Locate the cell with the specified text and output its (x, y) center coordinate. 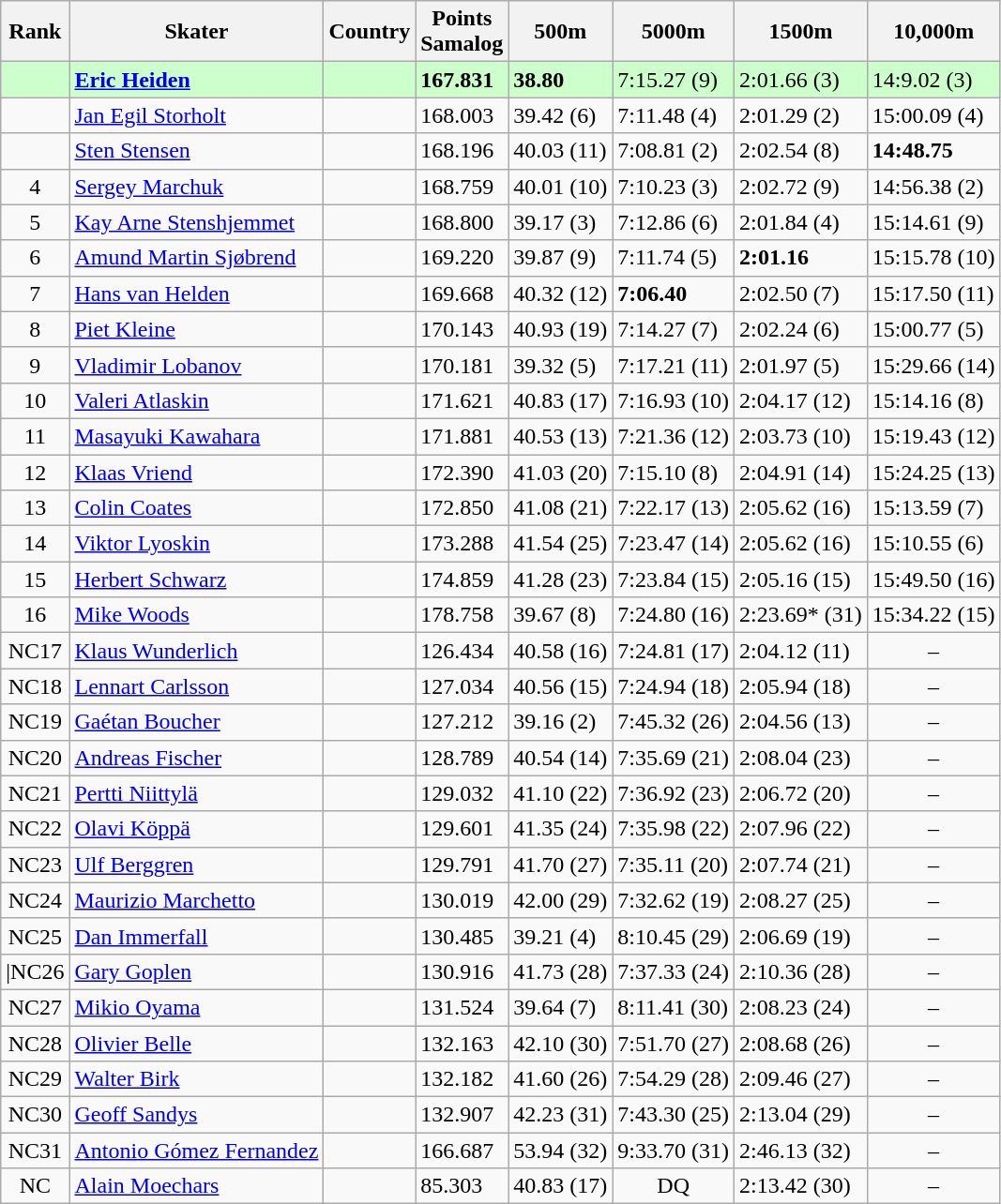
7:24.94 (18) (674, 686)
41.35 (24) (561, 829)
Klaus Wunderlich (197, 651)
14:9.02 (3) (933, 80)
169.668 (462, 293)
NC24 (36, 900)
Valeri Atlaskin (197, 400)
Kay Arne Stenshjemmet (197, 222)
7:21.36 (12) (674, 436)
5000m (674, 32)
2:03.73 (10) (801, 436)
40.93 (19) (561, 329)
Geoff Sandys (197, 1115)
Dan Immerfall (197, 936)
39.21 (4) (561, 936)
Pertti Niittylä (197, 793)
7:35.69 (21) (674, 758)
15 (36, 579)
168.003 (462, 115)
Antonio Gómez Fernandez (197, 1151)
Gary Goplen (197, 971)
7:10.23 (3) (674, 187)
39.42 (6) (561, 115)
2:05.16 (15) (801, 579)
500m (561, 32)
Vladimir Lobanov (197, 365)
7:14.27 (7) (674, 329)
Mikio Oyama (197, 1007)
2:08.68 (26) (801, 1044)
42.00 (29) (561, 900)
40.54 (14) (561, 758)
Piet Kleine (197, 329)
171.621 (462, 400)
39.87 (9) (561, 258)
Colin Coates (197, 508)
126.434 (462, 651)
40.56 (15) (561, 686)
40.53 (13) (561, 436)
15:14.61 (9) (933, 222)
168.759 (462, 187)
NC20 (36, 758)
7:11.74 (5) (674, 258)
Amund Martin Sjøbrend (197, 258)
6 (36, 258)
NC25 (36, 936)
170.181 (462, 365)
Eric Heiden (197, 80)
7:23.84 (15) (674, 579)
10,000m (933, 32)
7:08.81 (2) (674, 151)
40.32 (12) (561, 293)
Mike Woods (197, 615)
Gaétan Boucher (197, 722)
85.303 (462, 1186)
2:02.50 (7) (801, 293)
42.23 (31) (561, 1115)
39.32 (5) (561, 365)
13 (36, 508)
NC23 (36, 865)
15:29.66 (14) (933, 365)
NC19 (36, 722)
NC31 (36, 1151)
172.850 (462, 508)
2:46.13 (32) (801, 1151)
39.16 (2) (561, 722)
2:04.12 (11) (801, 651)
130.916 (462, 971)
170.143 (462, 329)
1500m (801, 32)
NC17 (36, 651)
7:51.70 (27) (674, 1044)
15:19.43 (12) (933, 436)
7:32.62 (19) (674, 900)
Viktor Lyoskin (197, 544)
7:23.47 (14) (674, 544)
Jan Egil Storholt (197, 115)
9 (36, 365)
NC18 (36, 686)
178.758 (462, 615)
2:07.96 (22) (801, 829)
NC29 (36, 1079)
2:06.72 (20) (801, 793)
15:13.59 (7) (933, 508)
Rank (36, 32)
15:49.50 (16) (933, 579)
173.288 (462, 544)
15:15.78 (10) (933, 258)
9:33.70 (31) (674, 1151)
166.687 (462, 1151)
172.390 (462, 472)
15:34.22 (15) (933, 615)
7:12.86 (6) (674, 222)
2:23.69* (31) (801, 615)
Sten Stensen (197, 151)
128.789 (462, 758)
2:04.56 (13) (801, 722)
7:16.93 (10) (674, 400)
10 (36, 400)
7:17.21 (11) (674, 365)
41.08 (21) (561, 508)
130.019 (462, 900)
Olavi Köppä (197, 829)
129.791 (462, 865)
132.163 (462, 1044)
2:08.23 (24) (801, 1007)
Points Samalog (462, 32)
41.54 (25) (561, 544)
127.034 (462, 686)
41.60 (26) (561, 1079)
7:54.29 (28) (674, 1079)
132.907 (462, 1115)
2:01.97 (5) (801, 365)
2:02.54 (8) (801, 151)
7:24.80 (16) (674, 615)
168.196 (462, 151)
2:01.66 (3) (801, 80)
NC28 (36, 1044)
7:24.81 (17) (674, 651)
2:02.24 (6) (801, 329)
Maurizio Marchetto (197, 900)
16 (36, 615)
15:14.16 (8) (933, 400)
7:06.40 (674, 293)
2:07.74 (21) (801, 865)
7:15.27 (9) (674, 80)
7:35.11 (20) (674, 865)
Country (370, 32)
2:02.72 (9) (801, 187)
15:17.50 (11) (933, 293)
2:08.27 (25) (801, 900)
7:45.32 (26) (674, 722)
174.859 (462, 579)
2:01.16 (801, 258)
41.70 (27) (561, 865)
14:56.38 (2) (933, 187)
2:13.04 (29) (801, 1115)
53.94 (32) (561, 1151)
167.831 (462, 80)
NC (36, 1186)
Walter Birk (197, 1079)
4 (36, 187)
2:05.94 (18) (801, 686)
131.524 (462, 1007)
7:11.48 (4) (674, 115)
169.220 (462, 258)
Lennart Carlsson (197, 686)
NC30 (36, 1115)
Sergey Marchuk (197, 187)
2:09.46 (27) (801, 1079)
2:10.36 (28) (801, 971)
Ulf Berggren (197, 865)
171.881 (462, 436)
15:10.55 (6) (933, 544)
42.10 (30) (561, 1044)
132.182 (462, 1079)
NC21 (36, 793)
41.10 (22) (561, 793)
15:00.09 (4) (933, 115)
2:01.29 (2) (801, 115)
Andreas Fischer (197, 758)
15:24.25 (13) (933, 472)
Hans van Helden (197, 293)
NC27 (36, 1007)
Skater (197, 32)
41.28 (23) (561, 579)
7:37.33 (24) (674, 971)
7:15.10 (8) (674, 472)
39.67 (8) (561, 615)
41.73 (28) (561, 971)
40.03 (11) (561, 151)
40.58 (16) (561, 651)
2:04.91 (14) (801, 472)
39.17 (3) (561, 222)
2:01.84 (4) (801, 222)
DQ (674, 1186)
NC22 (36, 829)
8:10.45 (29) (674, 936)
8:11.41 (30) (674, 1007)
11 (36, 436)
|NC26 (36, 971)
14 (36, 544)
39.64 (7) (561, 1007)
130.485 (462, 936)
12 (36, 472)
Alain Moechars (197, 1186)
15:00.77 (5) (933, 329)
38.80 (561, 80)
Masayuki Kawahara (197, 436)
8 (36, 329)
168.800 (462, 222)
129.032 (462, 793)
41.03 (20) (561, 472)
7:43.30 (25) (674, 1115)
Olivier Belle (197, 1044)
2:13.42 (30) (801, 1186)
127.212 (462, 722)
2:06.69 (19) (801, 936)
Klaas Vriend (197, 472)
7:22.17 (13) (674, 508)
7:36.92 (23) (674, 793)
7 (36, 293)
5 (36, 222)
Herbert Schwarz (197, 579)
2:08.04 (23) (801, 758)
129.601 (462, 829)
7:35.98 (22) (674, 829)
40.01 (10) (561, 187)
2:04.17 (12) (801, 400)
14:48.75 (933, 151)
